Locate the cell with the specified text and output its (x, y) center coordinate. 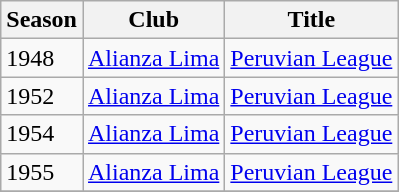
Season (42, 20)
Title (312, 20)
1952 (42, 96)
1955 (42, 172)
1948 (42, 58)
Club (153, 20)
1954 (42, 134)
